Return [X, Y] of the center of cell containing provided text 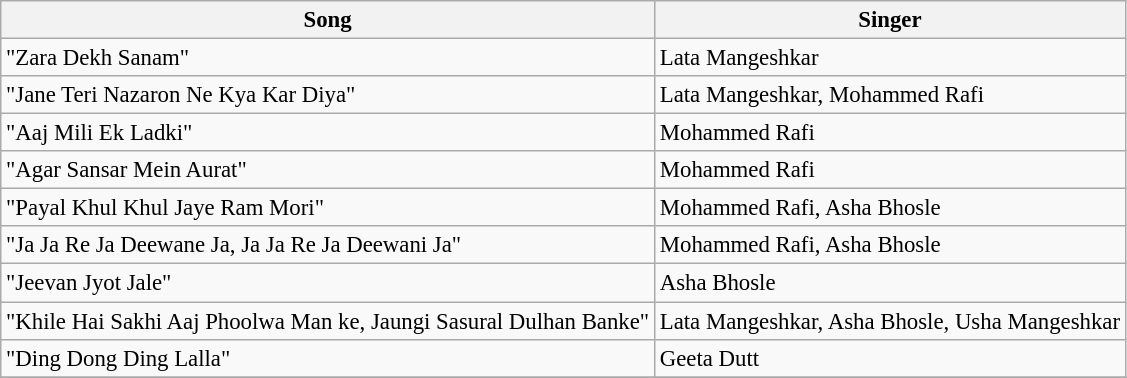
Asha Bhosle [890, 283]
"Ding Dong Ding Lalla" [328, 358]
Song [328, 20]
"Ja Ja Re Ja Deewane Ja, Ja Ja Re Ja Deewani Ja" [328, 245]
"Khile Hai Sakhi Aaj Phoolwa Man ke, Jaungi Sasural Dulhan Banke" [328, 321]
Lata Mangeshkar [890, 58]
Lata Mangeshkar, Asha Bhosle, Usha Mangeshkar [890, 321]
"Aaj Mili Ek Ladki" [328, 133]
Geeta Dutt [890, 358]
"Zara Dekh Sanam" [328, 58]
Lata Mangeshkar, Mohammed Rafi [890, 95]
"Payal Khul Khul Jaye Ram Mori" [328, 208]
"Agar Sansar Mein Aurat" [328, 170]
"Jeevan Jyot Jale" [328, 283]
Singer [890, 20]
"Jane Teri Nazaron Ne Kya Kar Diya" [328, 95]
